Capture the cell that displays the provided text and extract its (x, y) central coordinate. 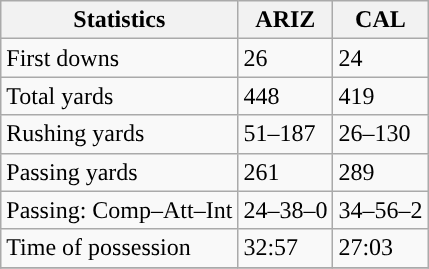
448 (286, 96)
24 (380, 58)
Passing: Comp–Att–Int (120, 210)
CAL (380, 20)
Total yards (120, 96)
24–38–0 (286, 210)
419 (380, 96)
Statistics (120, 20)
26–130 (380, 134)
27:03 (380, 248)
51–187 (286, 134)
289 (380, 172)
32:57 (286, 248)
ARIZ (286, 20)
34–56–2 (380, 210)
Time of possession (120, 248)
First downs (120, 58)
26 (286, 58)
Passing yards (120, 172)
261 (286, 172)
Rushing yards (120, 134)
